Scan for the cell matching the given text and deliver its [x, y] coordinate at center. 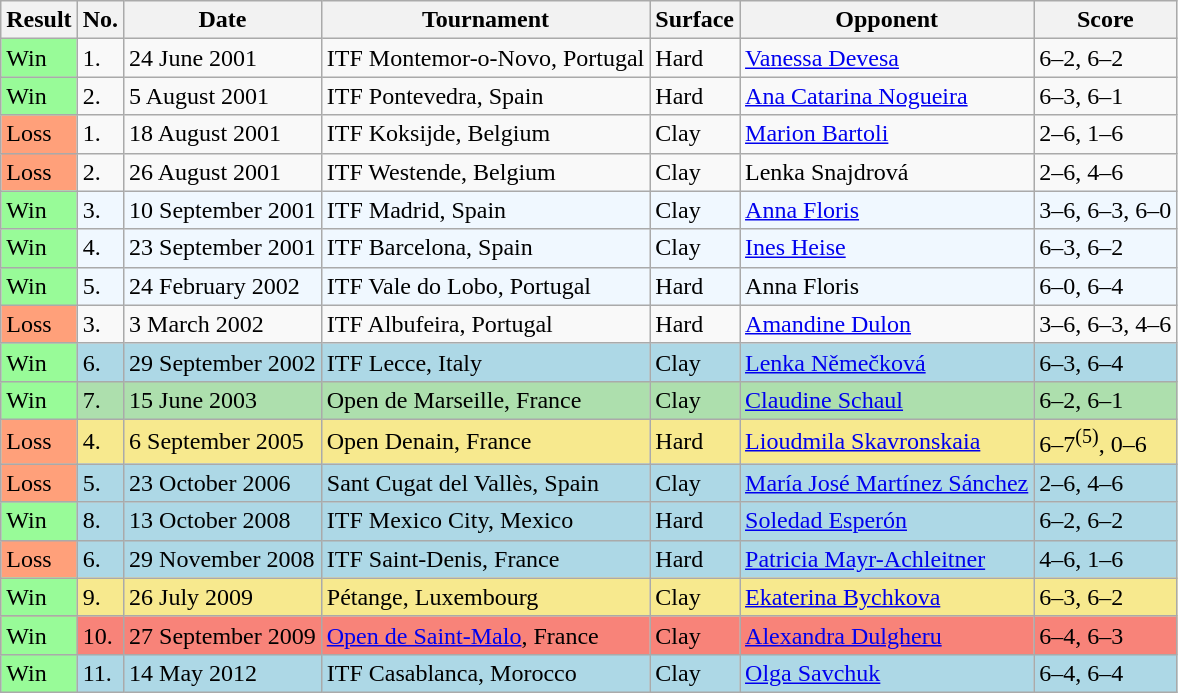
5 August 2001 [223, 96]
ITF Madrid, Spain [486, 210]
ITF Albufeira, Portugal [486, 324]
9. [100, 597]
ITF Koksijde, Belgium [486, 134]
Marion Bartoli [887, 134]
14 May 2012 [223, 673]
15 June 2003 [223, 400]
ITF Vale do Lobo, Portugal [486, 286]
Opponent [887, 20]
6–4, 6–4 [1106, 673]
6 September 2005 [223, 442]
ITF Westende, Belgium [486, 172]
Lenka Němečková [887, 362]
23 September 2001 [223, 248]
8. [100, 521]
26 July 2009 [223, 597]
Surface [695, 20]
Olga Savchuk [887, 673]
ITF Lecce, Italy [486, 362]
Vanessa Devesa [887, 58]
3 March 2002 [223, 324]
6–4, 6–3 [1106, 635]
Claudine Schaul [887, 400]
Date [223, 20]
Result [39, 20]
23 October 2006 [223, 483]
No. [100, 20]
13 October 2008 [223, 521]
ITF Mexico City, Mexico [486, 521]
ITF Casablanca, Morocco [486, 673]
29 September 2002 [223, 362]
6–3, 6–4 [1106, 362]
24 June 2001 [223, 58]
Open de Marseille, France [486, 400]
6–0, 6–4 [1106, 286]
Ana Catarina Nogueira [887, 96]
Patricia Mayr-Achleitner [887, 559]
10 September 2001 [223, 210]
Pétange, Luxembourg [486, 597]
Tournament [486, 20]
18 August 2001 [223, 134]
2–6, 1–6 [1106, 134]
Open de Saint-Malo, France [486, 635]
Ekaterina Bychkova [887, 597]
Open Denain, France [486, 442]
3–6, 6–3, 4–6 [1106, 324]
29 November 2008 [223, 559]
ITF Montemor-o-Novo, Portugal [486, 58]
Alexandra Dulgheru [887, 635]
Ines Heise [887, 248]
María José Martínez Sánchez [887, 483]
4–6, 1–6 [1106, 559]
Sant Cugat del Vallès, Spain [486, 483]
24 February 2002 [223, 286]
Lenka Snajdrová [887, 172]
3–6, 6–3, 6–0 [1106, 210]
10. [100, 635]
Score [1106, 20]
7. [100, 400]
6–2, 6–1 [1106, 400]
Lioudmila Skavronskaia [887, 442]
27 September 2009 [223, 635]
ITF Pontevedra, Spain [486, 96]
26 August 2001 [223, 172]
ITF Barcelona, Spain [486, 248]
ITF Saint-Denis, France [486, 559]
6–7(5), 0–6 [1106, 442]
6–3, 6–1 [1106, 96]
Soledad Esperón [887, 521]
Amandine Dulon [887, 324]
11. [100, 673]
